Identify which cell holds the provided text, then report its [x, y] central coordinate. 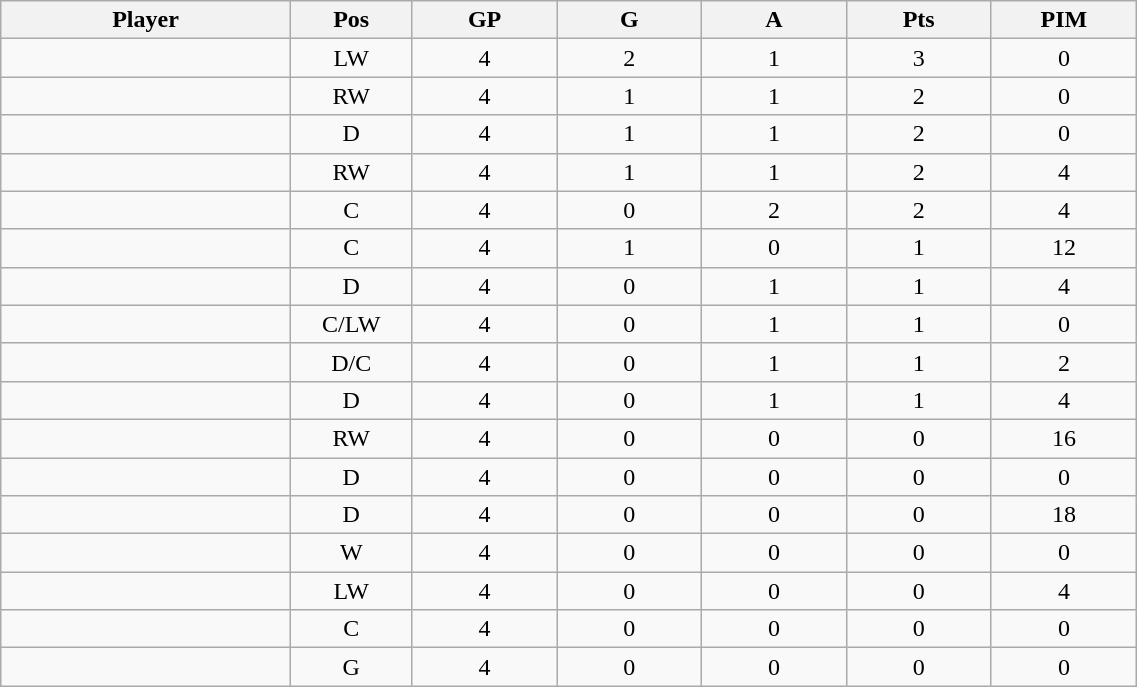
A [774, 20]
C/LW [351, 324]
PIM [1064, 20]
12 [1064, 248]
Pos [351, 20]
18 [1064, 515]
3 [918, 58]
Pts [918, 20]
Player [146, 20]
GP [484, 20]
W [351, 553]
D/C [351, 362]
16 [1064, 438]
